Find where the given text appears and provide that cell's center as (X, Y) coordinate. 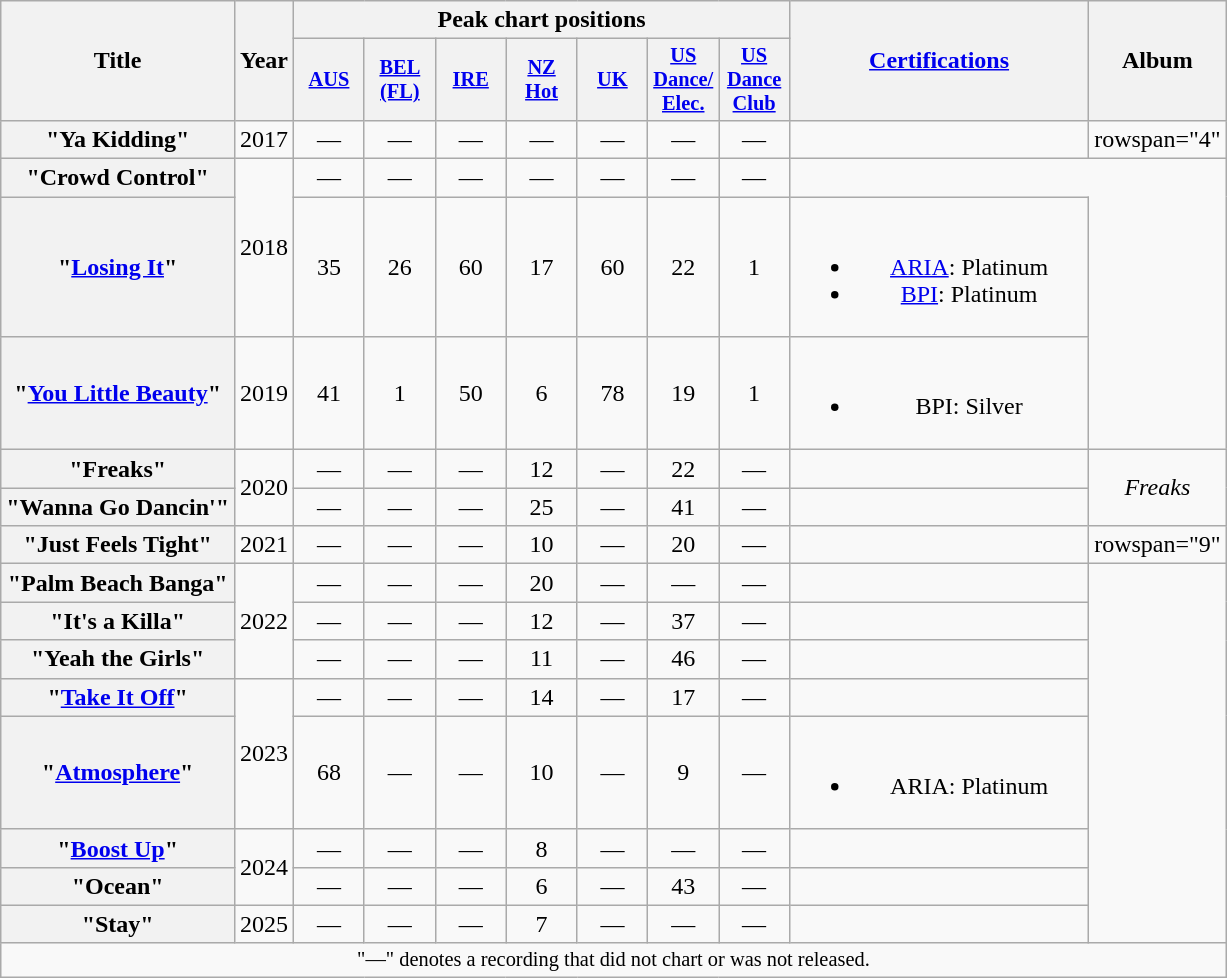
11 (542, 659)
"Ya Kidding" (118, 139)
Certifications (940, 61)
"Stay" (118, 924)
"Freaks" (118, 469)
BEL(FL) (400, 80)
"Boost Up" (118, 848)
2023 (264, 754)
68 (330, 772)
43 (684, 886)
"Yeah the Girls" (118, 659)
Year (264, 61)
Album (1158, 61)
rowspan="9" (1158, 545)
NZHot (542, 80)
8 (542, 848)
"Crowd Control" (118, 178)
"—" denotes a recording that did not chart or was not released. (614, 960)
"It's a Killa" (118, 621)
2025 (264, 924)
26 (400, 267)
AUS (330, 80)
2024 (264, 867)
"Losing It" (118, 267)
19 (684, 394)
2022 (264, 621)
2017 (264, 139)
US Dance/Elec. (684, 80)
BPI: Silver (940, 394)
UK (612, 80)
Title (118, 61)
"Just Feels Tight" (118, 545)
46 (684, 659)
9 (684, 772)
ARIA: PlatinumBPI: Platinum (940, 267)
14 (542, 697)
"Ocean" (118, 886)
7 (542, 924)
rowspan="4" (1158, 139)
2018 (264, 248)
Peak chart positions (542, 20)
"Take It Off" (118, 697)
2021 (264, 545)
"You Little Beauty" (118, 394)
50 (470, 394)
78 (612, 394)
"Wanna Go Dancin'" (118, 507)
"Atmosphere" (118, 772)
"Palm Beach Banga" (118, 583)
37 (684, 621)
US Dance Club (754, 80)
25 (542, 507)
2019 (264, 394)
Freaks (1158, 488)
35 (330, 267)
2020 (264, 488)
ARIA: Platinum (940, 772)
IRE (470, 80)
